Detect which cell encompasses the target text, then output its (X, Y) center coordinate. 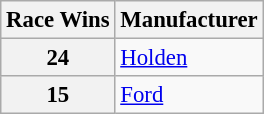
Ford (189, 95)
Manufacturer (189, 20)
15 (58, 95)
Holden (189, 58)
24 (58, 58)
Race Wins (58, 20)
